Capture the cell that displays the provided text and extract its (X, Y) central coordinate. 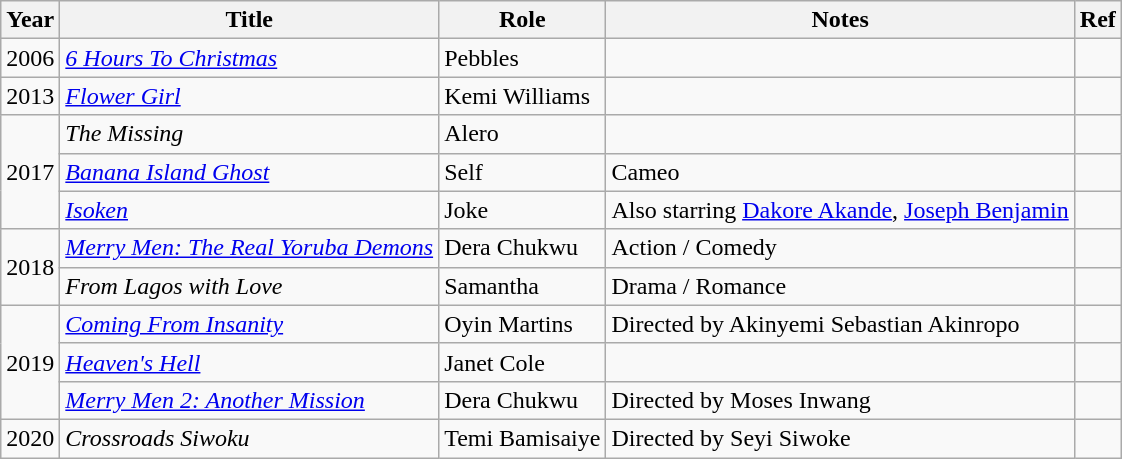
Also starring Dakore Akande, Joseph Benjamin (840, 210)
Title (250, 20)
Directed by Moses Inwang (840, 400)
Heaven's Hell (250, 362)
2019 (30, 362)
Notes (840, 20)
Self (522, 172)
Directed by Akinyemi Sebastian Akinropo (840, 324)
Banana Island Ghost (250, 172)
Pebbles (522, 58)
Action / Comedy (840, 248)
Janet Cole (522, 362)
Merry Men 2: Another Mission (250, 400)
Alero (522, 134)
2020 (30, 438)
Role (522, 20)
Coming From Insanity (250, 324)
Joke (522, 210)
2018 (30, 267)
Merry Men: The Real Yoruba Demons (250, 248)
Temi Bamisaiye (522, 438)
2006 (30, 58)
Flower Girl (250, 96)
Oyin Martins (522, 324)
Samantha (522, 286)
6 Hours To Christmas (250, 58)
Isoken (250, 210)
Drama / Romance (840, 286)
2013 (30, 96)
2017 (30, 172)
Kemi Williams (522, 96)
Year (30, 20)
Crossroads Siwoku (250, 438)
The Missing (250, 134)
Cameo (840, 172)
Ref (1098, 20)
From Lagos with Love (250, 286)
Directed by Seyi Siwoke (840, 438)
